Find where the given text appears and provide that cell's center as (X, Y) coordinate. 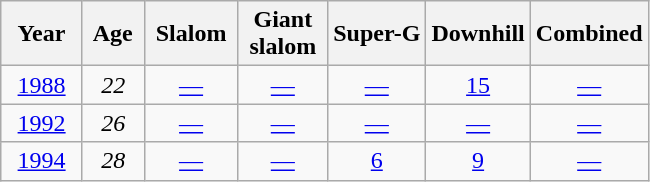
Downhill (478, 34)
22 (113, 85)
Giant slalom (283, 34)
1992 (42, 123)
Age (113, 34)
6 (377, 161)
Combined (589, 34)
1988 (42, 85)
Super-G (377, 34)
15 (478, 85)
9 (478, 161)
Year (42, 34)
28 (113, 161)
1994 (42, 161)
Slalom (191, 34)
26 (113, 123)
